Pinpoint the cell where the given text exists, returning its (x, y) midpoint coordinate. 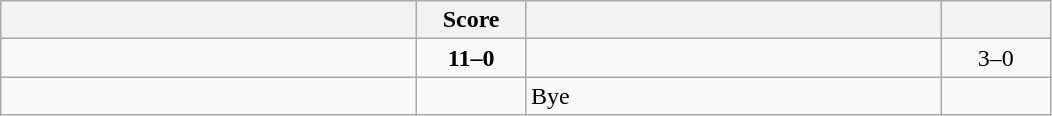
3–0 (996, 58)
Score (472, 20)
Bye (733, 96)
11–0 (472, 58)
